Capture the cell that displays the provided text and extract its [X, Y] central coordinate. 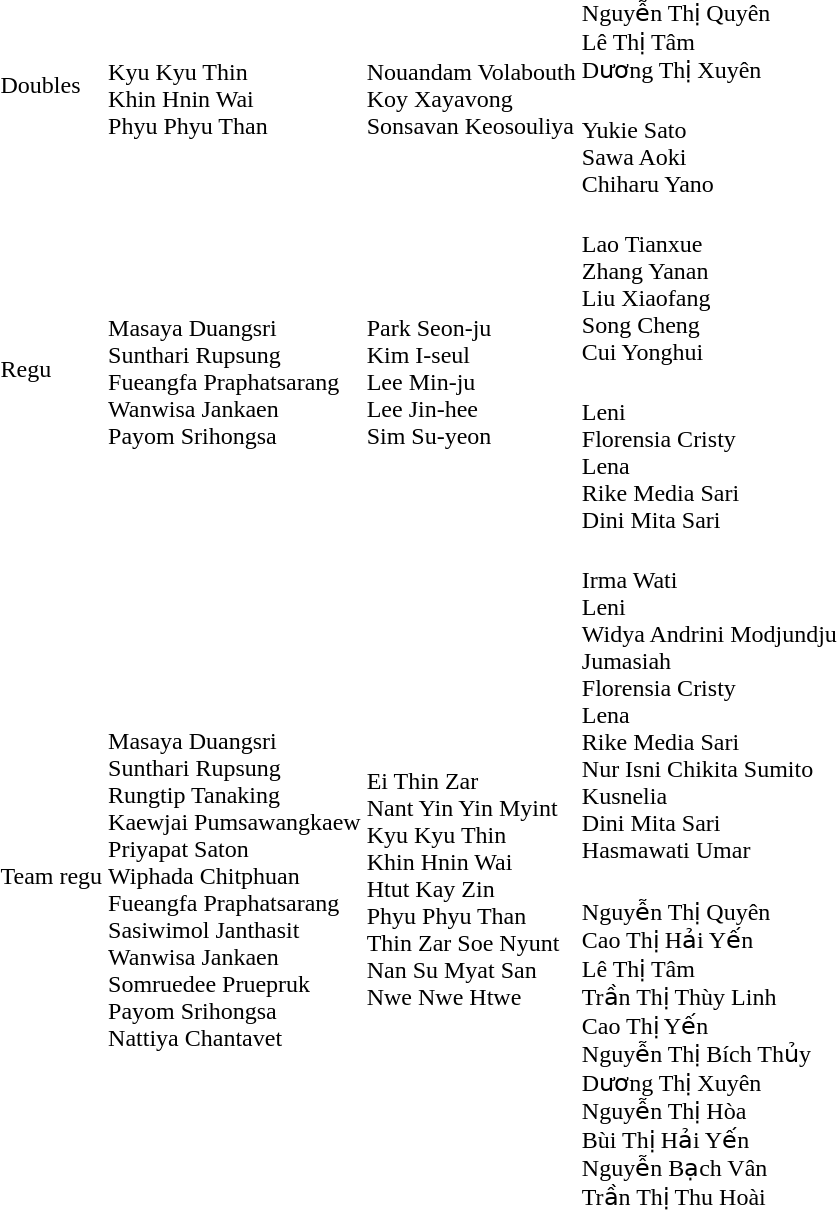
Park Seon-juKim I-seulLee Min-juLee Jin-heeSim Su-yeon [471, 368]
Masaya DuangsriSunthari RupsungFueangfa PraphatsarangWanwisa JankaenPayom Srihongsa [235, 368]
